Return [x, y] of the center of cell containing provided text 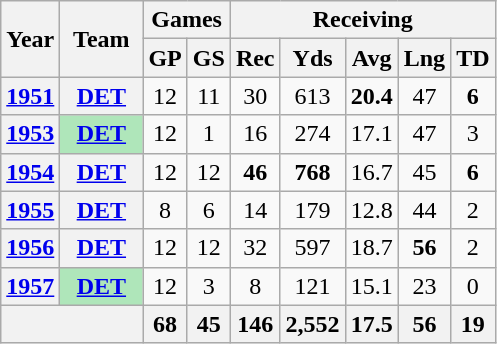
Receiving [362, 20]
GP [165, 58]
Avg [372, 58]
11 [208, 96]
30 [255, 96]
Team [102, 39]
18.7 [372, 248]
1955 [30, 210]
16.7 [372, 172]
146 [255, 324]
1953 [30, 134]
613 [312, 96]
68 [165, 324]
274 [312, 134]
32 [255, 248]
23 [424, 286]
1954 [30, 172]
17.1 [372, 134]
0 [473, 286]
20.4 [372, 96]
121 [312, 286]
GS [208, 58]
Rec [255, 58]
12.8 [372, 210]
Lng [424, 58]
Yds [312, 58]
597 [312, 248]
46 [255, 172]
17.5 [372, 324]
TD [473, 58]
2,552 [312, 324]
Games [186, 20]
1951 [30, 96]
768 [312, 172]
19 [473, 324]
16 [255, 134]
1 [208, 134]
15.1 [372, 286]
Year [30, 39]
1957 [30, 286]
179 [312, 210]
14 [255, 210]
1956 [30, 248]
44 [424, 210]
